Search for the cell housing the specified text and yield its (x, y) center coordinate. 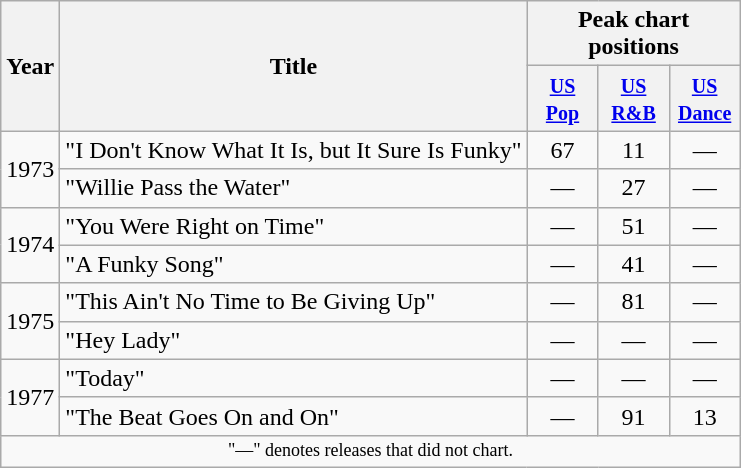
"Willie Pass the Water" (294, 188)
Peak chart positions (634, 34)
"I Don't Know What It Is, but It Sure Is Funky" (294, 150)
Year (30, 66)
81 (634, 302)
US Pop (562, 98)
67 (562, 150)
13 (704, 416)
11 (634, 150)
US Dance (704, 98)
91 (634, 416)
1973 (30, 169)
"Hey Lady" (294, 340)
"The Beat Goes On and On" (294, 416)
1975 (30, 321)
Title (294, 66)
US R&B (634, 98)
27 (634, 188)
1977 (30, 397)
"This Ain't No Time to Be Giving Up" (294, 302)
"—" denotes releases that did not chart. (370, 450)
41 (634, 264)
51 (634, 226)
1974 (30, 245)
"Today" (294, 378)
"A Funky Song" (294, 264)
"You Were Right on Time" (294, 226)
